Identify which cell holds the provided text, then report its (X, Y) central coordinate. 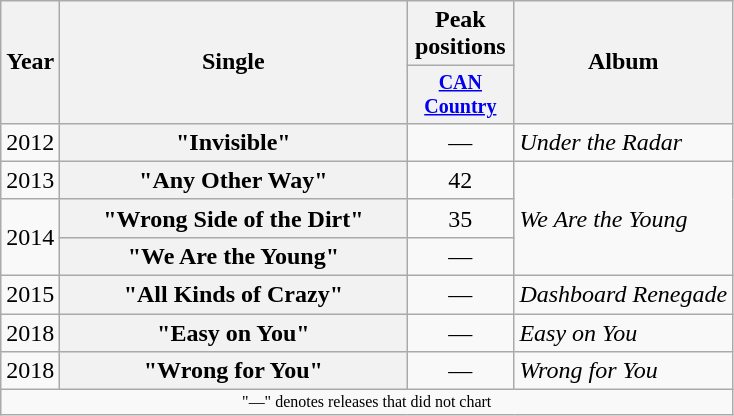
Peak positions (460, 34)
"We Are the Young" (234, 256)
42 (460, 180)
CAN Country (460, 94)
2013 (30, 180)
Album (624, 62)
"Wrong Side of the Dirt" (234, 218)
Single (234, 62)
"Easy on You" (234, 333)
We Are the Young (624, 218)
Easy on You (624, 333)
"Any Other Way" (234, 180)
"Wrong for You" (234, 371)
Under the Radar (624, 142)
"All Kinds of Crazy" (234, 295)
35 (460, 218)
Wrong for You (624, 371)
2014 (30, 237)
"—" denotes releases that did not chart (367, 402)
"Invisible" (234, 142)
2015 (30, 295)
2012 (30, 142)
Dashboard Renegade (624, 295)
Year (30, 62)
